Extract the [X, Y] coordinate from the center of the cell holding the provided text.  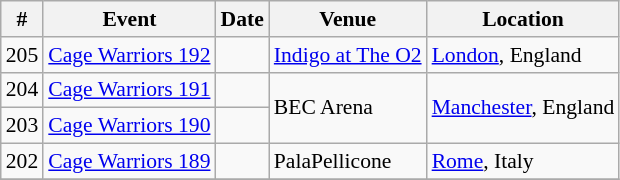
Location [524, 19]
Manchester, England [524, 108]
204 [22, 90]
205 [22, 55]
Cage Warriors 192 [129, 55]
Event [129, 19]
Cage Warriors 191 [129, 90]
PalaPellicone [348, 162]
BEC Arena [348, 108]
# [22, 19]
Rome, Italy [524, 162]
203 [22, 126]
London, England [524, 55]
Venue [348, 19]
Cage Warriors 190 [129, 126]
Cage Warriors 189 [129, 162]
Indigo at The O2 [348, 55]
Date [242, 19]
202 [22, 162]
